Return the (x, y) coordinate for the center point of the cell that contains the specified text.  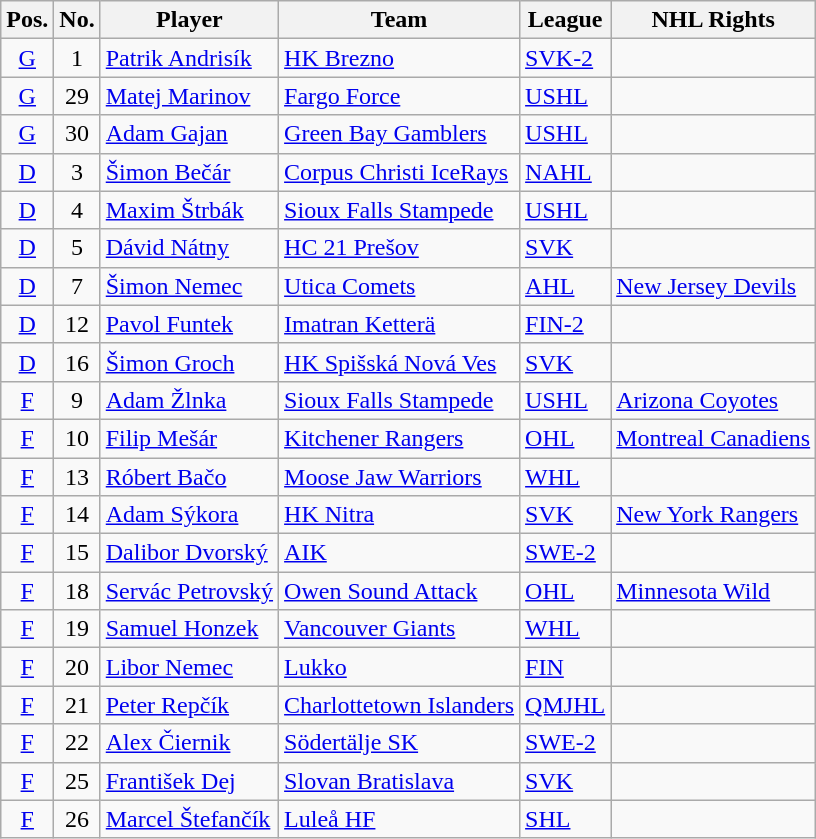
29 (77, 96)
Pavol Funtek (189, 324)
13 (77, 477)
HK Brezno (400, 58)
Owen Sound Attack (400, 591)
HK Spišská Nová Ves (400, 362)
22 (77, 743)
4 (77, 210)
Corpus Christi IceRays (400, 172)
Filip Mešár (189, 438)
Alex Čiernik (189, 743)
26 (77, 819)
21 (77, 705)
NAHL (566, 172)
AHL (566, 286)
18 (77, 591)
Montreal Canadiens (714, 438)
25 (77, 781)
12 (77, 324)
Slovan Bratislava (400, 781)
Matej Marinov (189, 96)
Servác Petrovský (189, 591)
Adam Žlnka (189, 400)
16 (77, 362)
Green Bay Gamblers (400, 134)
NHL Rights (714, 20)
14 (77, 515)
Lukko (400, 667)
Player (189, 20)
Luleå HF (400, 819)
Adam Sýkora (189, 515)
19 (77, 629)
Adam Gajan (189, 134)
20 (77, 667)
Pos. (28, 20)
Utica Comets (400, 286)
Róbert Bačo (189, 477)
Maxim Štrbák (189, 210)
Marcel Štefančík (189, 819)
10 (77, 438)
FIN-2 (566, 324)
5 (77, 248)
Šimon Bečár (189, 172)
HK Nitra (400, 515)
Imatran Ketterä (400, 324)
30 (77, 134)
Patrik Andrisík (189, 58)
SHL (566, 819)
15 (77, 553)
Moose Jaw Warriors (400, 477)
New York Rangers (714, 515)
Charlottetown Islanders (400, 705)
Peter Repčík (189, 705)
Dávid Nátny (189, 248)
Kitchener Rangers (400, 438)
SVK-2 (566, 58)
Šimon Groch (189, 362)
1 (77, 58)
AIK (400, 553)
7 (77, 286)
No. (77, 20)
Fargo Force (400, 96)
Arizona Coyotes (714, 400)
Šimon Nemec (189, 286)
FIN (566, 667)
Vancouver Giants (400, 629)
Minnesota Wild (714, 591)
New Jersey Devils (714, 286)
Södertälje SK (400, 743)
HC 21 Prešov (400, 248)
9 (77, 400)
League (566, 20)
František Dej (189, 781)
3 (77, 172)
Samuel Honzek (189, 629)
Team (400, 20)
QMJHL (566, 705)
Libor Nemec (189, 667)
Dalibor Dvorský (189, 553)
